Identify which cell holds the provided text, then report its (X, Y) central coordinate. 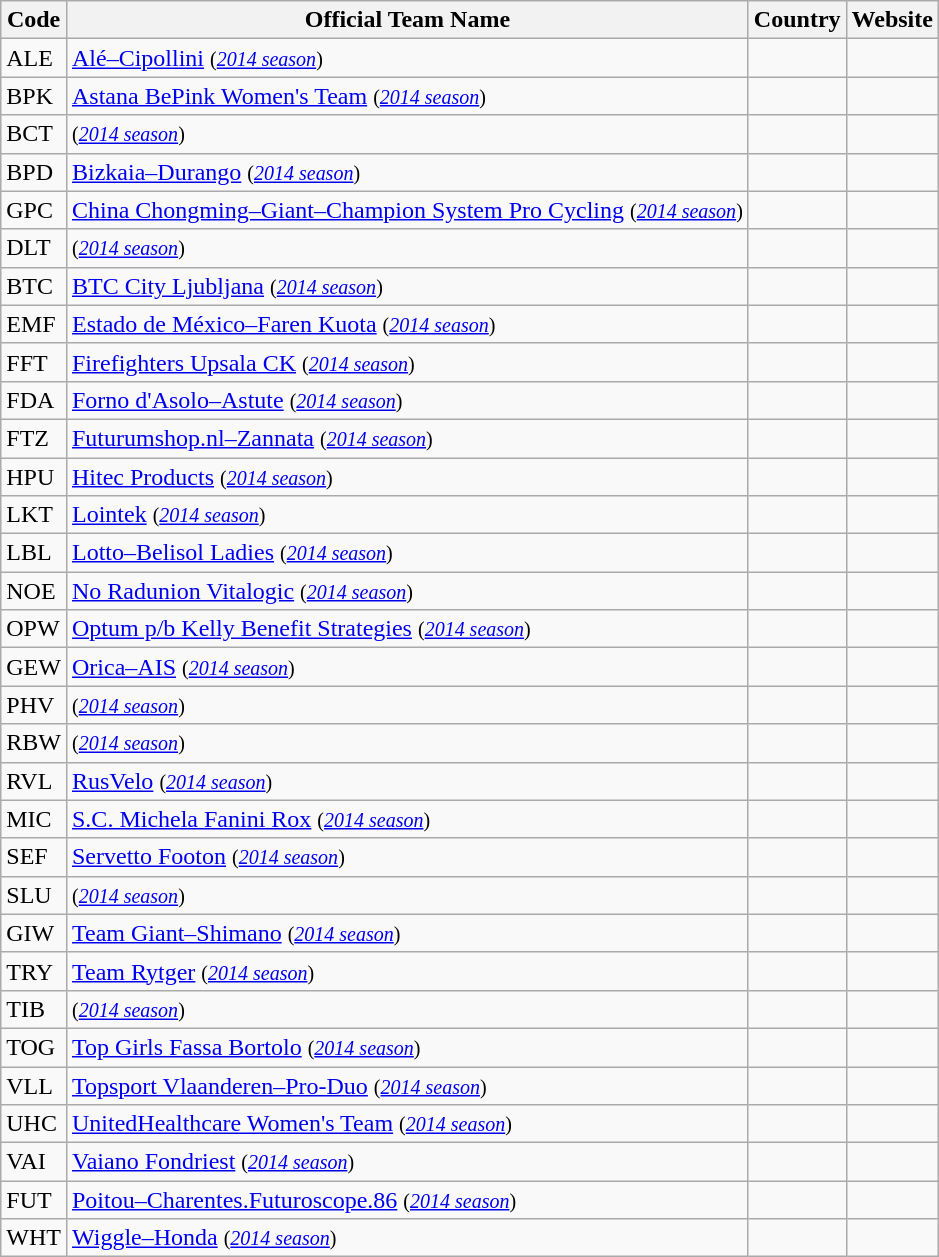
Orica–AIS (2014 season) (407, 667)
NOE (34, 591)
RVL (34, 781)
VLL (34, 1085)
RusVelo (2014 season) (407, 781)
Servetto Footon (2014 season) (407, 857)
TIB (34, 1009)
FUT (34, 1200)
BCT (34, 134)
UHC (34, 1124)
Official Team Name (407, 20)
Top Girls Fassa Bortolo (2014 season) (407, 1047)
EMF (34, 324)
SEF (34, 857)
VAI (34, 1162)
FTZ (34, 438)
No Radunion Vitalogic (2014 season) (407, 591)
FFT (34, 362)
SLU (34, 895)
OPW (34, 629)
Firefighters Upsala CK (2014 season) (407, 362)
UnitedHealthcare Women's Team (2014 season) (407, 1124)
Topsport Vlaanderen–Pro-Duo (2014 season) (407, 1085)
Poitou–Charentes.Futuroscope.86 (2014 season) (407, 1200)
BPD (34, 172)
FDA (34, 400)
Website (892, 20)
China Chongming–Giant–Champion System Pro Cycling (2014 season) (407, 210)
Lointek (2014 season) (407, 515)
Estado de México–Faren Kuota (2014 season) (407, 324)
Country (797, 20)
PHV (34, 705)
Futurumshop.nl–Zannata (2014 season) (407, 438)
LKT (34, 515)
ALE (34, 58)
BPK (34, 96)
Bizkaia–Durango (2014 season) (407, 172)
BTC (34, 286)
Lotto–Belisol Ladies (2014 season) (407, 553)
Wiggle–Honda (2014 season) (407, 1238)
BTC City Ljubljana (2014 season) (407, 286)
Code (34, 20)
GEW (34, 667)
Vaiano Fondriest (2014 season) (407, 1162)
LBL (34, 553)
GPC (34, 210)
HPU (34, 477)
Hitec Products (2014 season) (407, 477)
GIW (34, 933)
Team Rytger (2014 season) (407, 971)
Forno d'Asolo–Astute (2014 season) (407, 400)
Alé–Cipollini (2014 season) (407, 58)
Optum p/b Kelly Benefit Strategies (2014 season) (407, 629)
DLT (34, 248)
WHT (34, 1238)
Astana BePink Women's Team (2014 season) (407, 96)
RBW (34, 743)
TRY (34, 971)
MIC (34, 819)
TOG (34, 1047)
Team Giant–Shimano (2014 season) (407, 933)
S.C. Michela Fanini Rox (2014 season) (407, 819)
